Search for the cell housing the specified text and yield its [x, y] center coordinate. 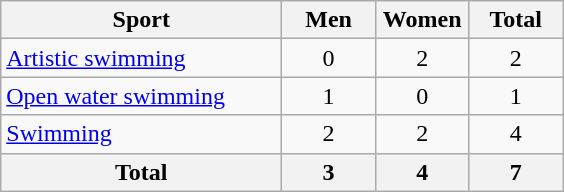
3 [329, 172]
Women [422, 20]
Swimming [142, 134]
Open water swimming [142, 96]
7 [516, 172]
Artistic swimming [142, 58]
Sport [142, 20]
Men [329, 20]
